Determine the (X, Y) coordinate at the center of the cell enclosing the given text.  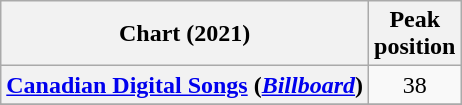
Chart (2021) (185, 34)
Canadian Digital Songs (Billboard) (185, 85)
Peakposition (415, 34)
38 (415, 85)
